For the text-containing cell, return its midpoint in [X, Y] coordinate format. 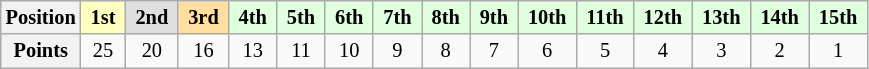
10 [349, 51]
15th [838, 17]
1st [104, 17]
14th [779, 17]
12th [663, 17]
6 [547, 51]
7 [494, 51]
9th [494, 17]
3rd [203, 17]
3 [721, 51]
16 [203, 51]
4th [253, 17]
10th [547, 17]
25 [104, 51]
5 [604, 51]
Points [41, 51]
6th [349, 17]
13th [721, 17]
4 [663, 51]
Position [41, 17]
8th [446, 17]
2nd [152, 17]
11 [301, 51]
9 [397, 51]
7th [397, 17]
2 [779, 51]
11th [604, 17]
8 [446, 51]
1 [838, 51]
5th [301, 17]
20 [152, 51]
13 [253, 51]
